For the text-containing cell, return its midpoint in [x, y] coordinate format. 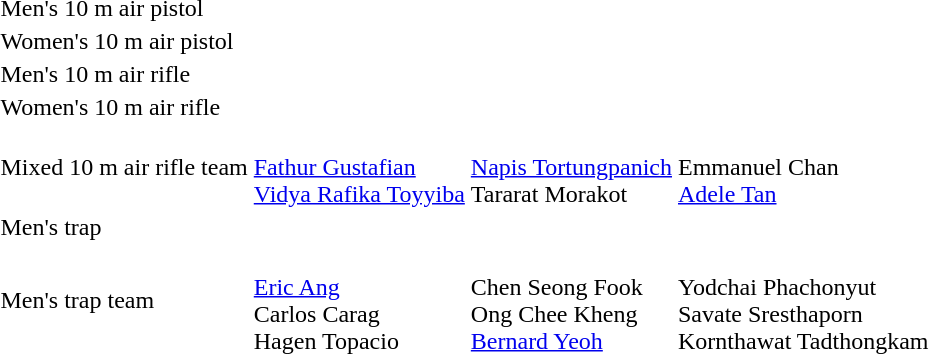
Fathur GustafianVidya Rafika Toyyiba [359, 167]
Napis TortungpanichTararat Morakot [571, 167]
